Provide the (x, y) coordinate of the cell's center where the given text is located.  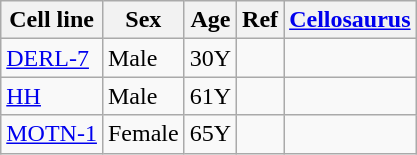
HH (52, 96)
Female (143, 134)
DERL-7 (52, 58)
Sex (143, 20)
Age (210, 20)
61Y (210, 96)
Ref (260, 20)
Cellosaurus (350, 20)
Cell line (52, 20)
30Y (210, 58)
MOTN-1 (52, 134)
65Y (210, 134)
